From the cell containing the given text, extract its center point as [x, y] coordinate. 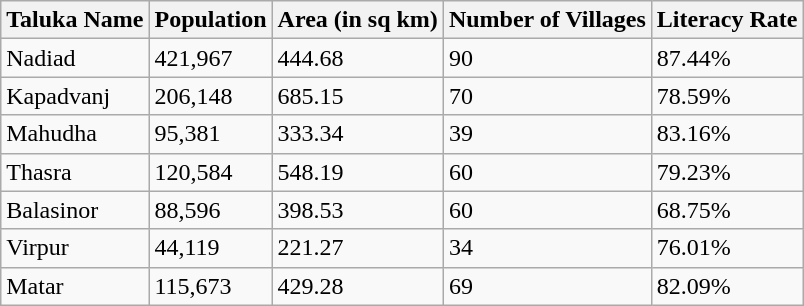
70 [547, 96]
82.09% [727, 286]
68.75% [727, 210]
Balasinor [75, 210]
34 [547, 248]
79.23% [727, 172]
69 [547, 286]
Thasra [75, 172]
333.34 [358, 134]
548.19 [358, 172]
Population [210, 20]
398.53 [358, 210]
206,148 [210, 96]
Number of Villages [547, 20]
Kapadvanj [75, 96]
Virpur [75, 248]
Matar [75, 286]
421,967 [210, 58]
39 [547, 134]
88,596 [210, 210]
Literacy Rate [727, 20]
685.15 [358, 96]
Area (in sq km) [358, 20]
120,584 [210, 172]
Nadiad [75, 58]
76.01% [727, 248]
115,673 [210, 286]
429.28 [358, 286]
83.16% [727, 134]
78.59% [727, 96]
44,119 [210, 248]
90 [547, 58]
Taluka Name [75, 20]
221.27 [358, 248]
444.68 [358, 58]
95,381 [210, 134]
Mahudha [75, 134]
87.44% [727, 58]
